Find where the given text appears and provide that cell's center as [x, y] coordinate. 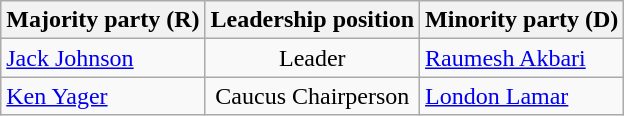
Minority party (D) [522, 20]
London Lamar [522, 96]
Caucus Chairperson [312, 96]
Leadership position [312, 20]
Leader [312, 58]
Ken Yager [103, 96]
Majority party (R) [103, 20]
Raumesh Akbari [522, 58]
Jack Johnson [103, 58]
